Pinpoint the cell where the given text exists, returning its (x, y) midpoint coordinate. 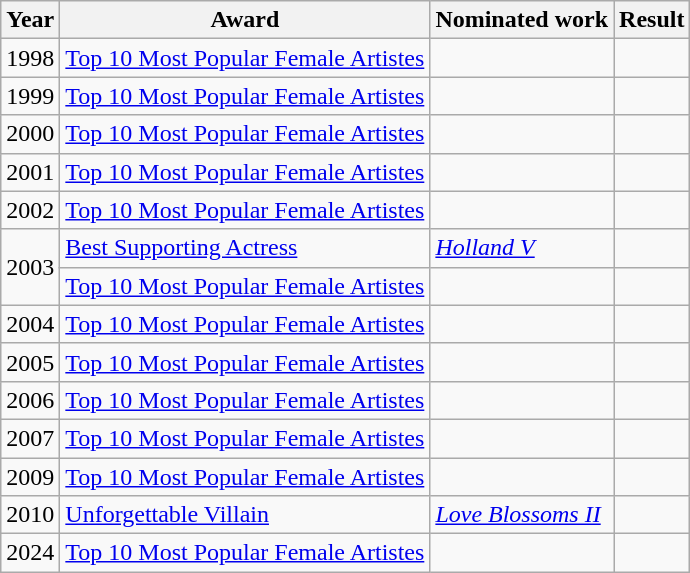
2007 (30, 438)
2010 (30, 515)
2003 (30, 267)
Holland V (522, 248)
2004 (30, 324)
2005 (30, 362)
2009 (30, 477)
1998 (30, 58)
Award (245, 20)
2024 (30, 553)
Love Blossoms II (522, 515)
Best Supporting Actress (245, 248)
Result (652, 20)
Unforgettable Villain (245, 515)
Nominated work (522, 20)
2002 (30, 210)
1999 (30, 96)
2001 (30, 172)
2006 (30, 400)
Year (30, 20)
2000 (30, 134)
